Return [x, y] of the center of cell containing provided text 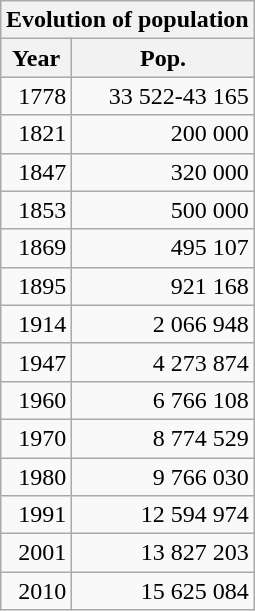
1947 [36, 362]
1914 [36, 324]
200 000 [163, 134]
1853 [36, 210]
921 168 [163, 286]
1895 [36, 286]
1960 [36, 400]
1991 [36, 515]
2001 [36, 553]
1778 [36, 96]
500 000 [163, 210]
13 827 203 [163, 553]
Year [36, 58]
1980 [36, 477]
495 107 [163, 248]
15 625 084 [163, 591]
Evolution of population [127, 20]
1847 [36, 172]
320 000 [163, 172]
8 774 529 [163, 438]
2 066 948 [163, 324]
1869 [36, 248]
2010 [36, 591]
12 594 974 [163, 515]
33 522-43 165 [163, 96]
Pop. [163, 58]
6 766 108 [163, 400]
9 766 030 [163, 477]
1821 [36, 134]
1970 [36, 438]
4 273 874 [163, 362]
